Determine the (X, Y) coordinate at the center of the cell enclosing the given text.  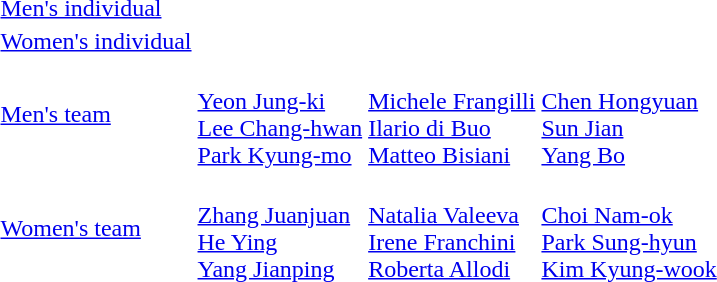
Michele Frangilli Ilario di Buo Matteo Bisiani (452, 114)
Yeon Jung-ki Lee Chang-hwan Park Kyung-mo (280, 114)
